Capture the cell that displays the provided text and extract its (X, Y) central coordinate. 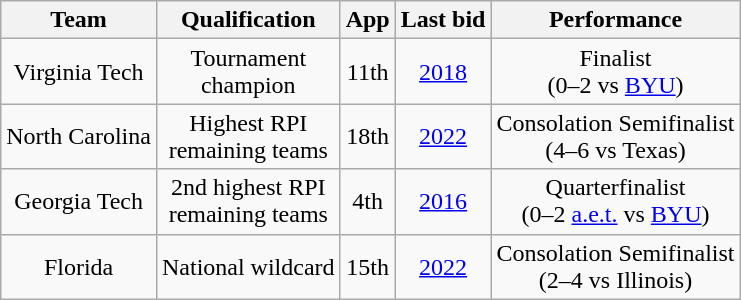
Consolation Semifinalist(2–4 vs Illinois) (616, 266)
2nd highest RPIremaining teams (248, 202)
North Carolina (79, 136)
Florida (79, 266)
Finalist(0–2 vs BYU) (616, 72)
Tournamentchampion (248, 72)
15th (368, 266)
2018 (443, 72)
11th (368, 72)
Last bid (443, 20)
4th (368, 202)
Consolation Semifinalist(4–6 vs Texas) (616, 136)
Virginia Tech (79, 72)
Highest RPIremaining teams (248, 136)
Georgia Tech (79, 202)
Performance (616, 20)
National wildcard (248, 266)
Qualification (248, 20)
Team (79, 20)
Quarterfinalist(0–2 a.e.t. vs BYU) (616, 202)
18th (368, 136)
2016 (443, 202)
App (368, 20)
